Locate the cell with the specified text and output its [X, Y] center coordinate. 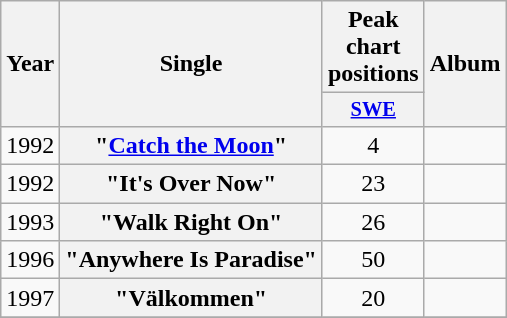
SWE [373, 110]
26 [373, 222]
Year [30, 64]
23 [373, 184]
1996 [30, 260]
"Walk Right On" [192, 222]
4 [373, 145]
"Anywhere Is Paradise" [192, 260]
Album [465, 64]
Single [192, 64]
"Välkommen" [192, 298]
"It's Over Now" [192, 184]
50 [373, 260]
Peak chart positions [373, 47]
20 [373, 298]
1993 [30, 222]
"Catch the Moon" [192, 145]
1997 [30, 298]
